Capture the cell that displays the provided text and extract its (X, Y) central coordinate. 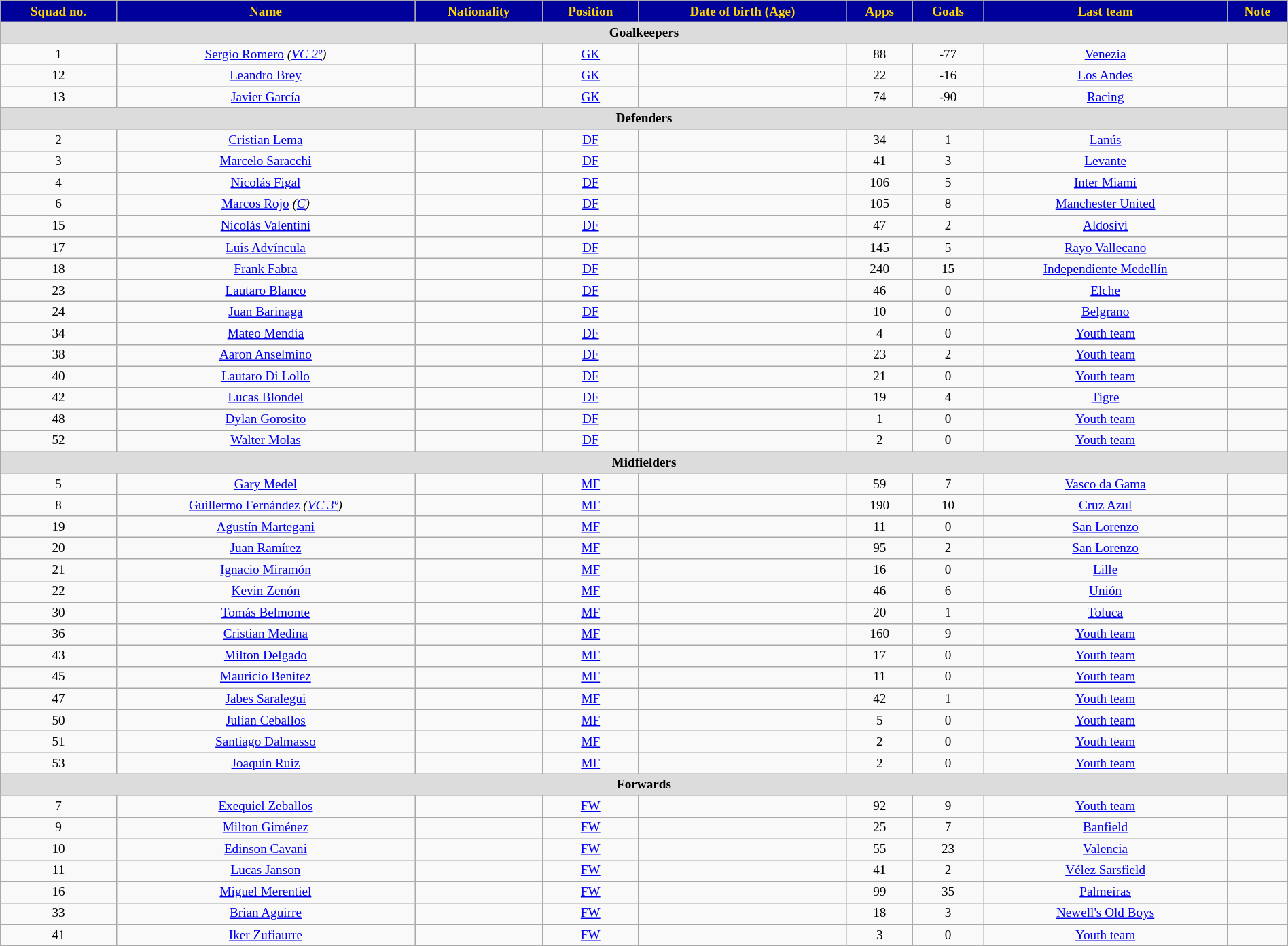
74 (879, 97)
160 (879, 634)
Name (265, 12)
Valencia (1105, 850)
Date of birth (Age) (743, 12)
Last team (1105, 12)
Racing (1105, 97)
Walter Molas (265, 441)
Mauricio Benítez (265, 677)
Cristian Lema (265, 140)
Milton Delgado (265, 656)
24 (58, 312)
Goalkeepers (644, 33)
Vélez Sarsfield (1105, 871)
40 (58, 376)
33 (58, 913)
Mateo Mendía (265, 333)
30 (58, 613)
Tomás Belmonte (265, 613)
Midfielders (644, 462)
92 (879, 806)
Goals (948, 12)
55 (879, 850)
Venezia (1105, 54)
Position (591, 12)
Gary Medel (265, 484)
Brian Aguirre (265, 913)
Nicolás Valentini (265, 226)
Marcos Rojo (C) (265, 204)
105 (879, 204)
25 (879, 828)
43 (58, 656)
Aldosivi (1105, 226)
240 (879, 269)
Belgrano (1105, 312)
Forwards (644, 785)
Note (1257, 12)
Agustín Martegani (265, 527)
Palmeiras (1105, 892)
Squad no. (58, 12)
Lautaro Blanco (265, 291)
35 (948, 892)
Newell's Old Boys (1105, 913)
Jabes Saralegui (265, 699)
Defenders (644, 119)
Levante (1105, 162)
-77 (948, 54)
Vasco da Gama (1105, 484)
48 (58, 420)
53 (58, 763)
-16 (948, 75)
Frank Fabra (265, 269)
Rayo Vallecano (1105, 248)
59 (879, 484)
Lille (1105, 570)
51 (58, 742)
Los Andes (1105, 75)
13 (58, 97)
Lucas Blondel (265, 398)
Nationality (479, 12)
Juan Ramírez (265, 549)
Sergio Romero (VC 2º) (265, 54)
Lanús (1105, 140)
Edinson Cavani (265, 850)
99 (879, 892)
88 (879, 54)
Aaron Anselmino (265, 355)
Apps (879, 12)
Exequiel Zeballos (265, 806)
Julian Ceballos (265, 721)
Ignacio Miramón (265, 570)
Tigre (1105, 398)
38 (58, 355)
Dylan Gorosito (265, 420)
Guillermo Fernández (VC 3º) (265, 505)
Lucas Janson (265, 871)
Javier García (265, 97)
Leandro Brey (265, 75)
Lautaro Di Lollo (265, 376)
Milton Giménez (265, 828)
Santiago Dalmasso (265, 742)
Cruz Azul (1105, 505)
Iker Zufiaurre (265, 935)
Luis Advíncula (265, 248)
45 (58, 677)
36 (58, 634)
Manchester United (1105, 204)
50 (58, 721)
Juan Barinaga (265, 312)
Inter Miami (1105, 183)
Joaquín Ruiz (265, 763)
Banfield (1105, 828)
190 (879, 505)
106 (879, 183)
Elche (1105, 291)
Nicolás Figal (265, 183)
12 (58, 75)
-90 (948, 97)
Independiente Medellín (1105, 269)
Cristian Medina (265, 634)
Kevin Zenón (265, 592)
Unión (1105, 592)
95 (879, 549)
Marcelo Saracchi (265, 162)
145 (879, 248)
Miguel Merentiel (265, 892)
Toluca (1105, 613)
52 (58, 441)
